Return the [X, Y] coordinate for the center point of the cell that contains the specified text.  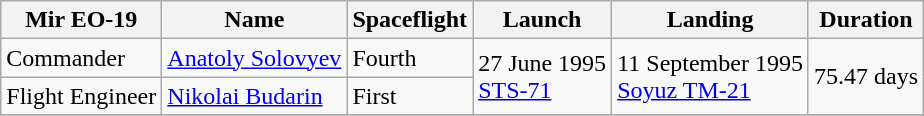
Name [254, 20]
27 June 1995 STS-71 [542, 77]
Spaceflight [410, 20]
75.47 days [866, 77]
Mir EO-19 [82, 20]
Fourth [410, 58]
Nikolai Budarin [254, 96]
Duration [866, 20]
Landing [710, 20]
First [410, 96]
Flight Engineer [82, 96]
Launch [542, 20]
Anatoly Solovyev [254, 58]
Commander [82, 58]
11 September 1995 Soyuz TM-21 [710, 77]
